Identify which cell holds the provided text, then report its [X, Y] central coordinate. 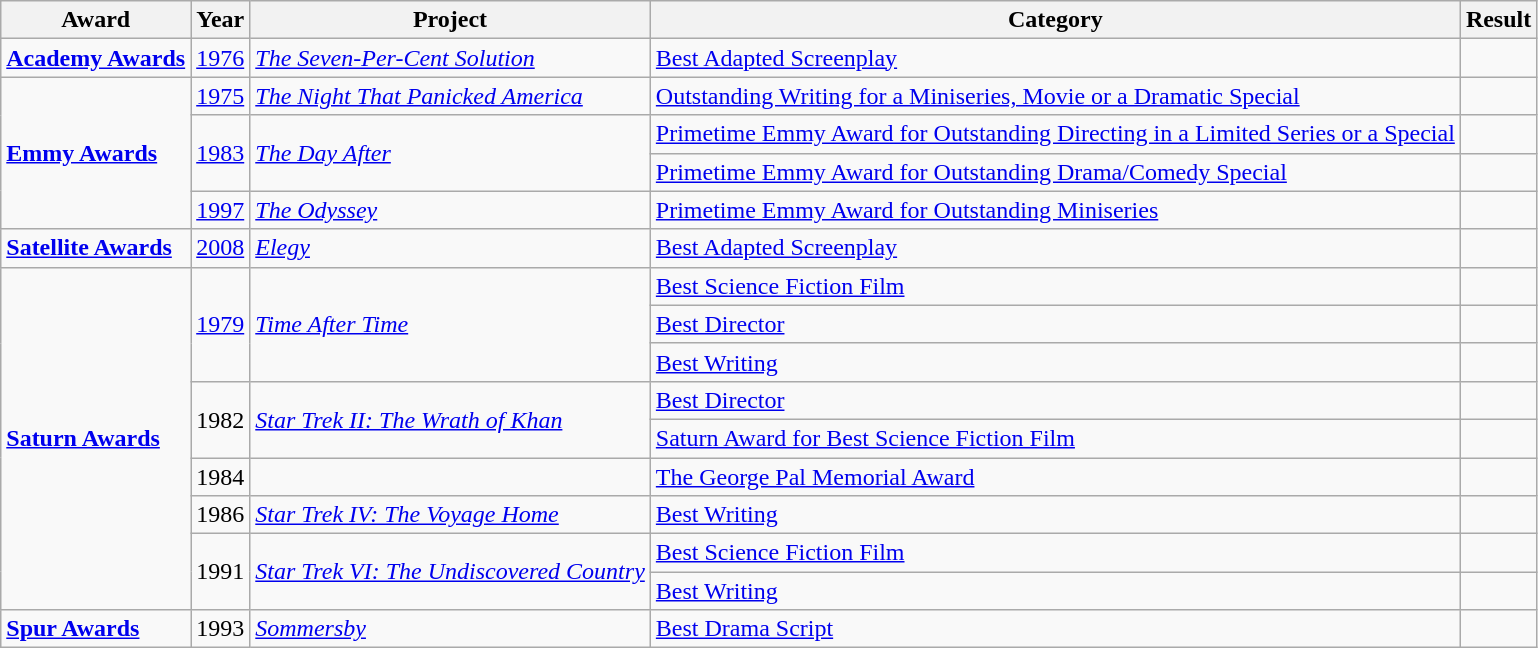
The Seven-Per-Cent Solution [450, 58]
1997 [220, 210]
1976 [220, 58]
Saturn Awards [96, 438]
Result [1498, 20]
The Day After [450, 153]
1982 [220, 419]
1975 [220, 96]
Spur Awards [96, 629]
The Night That Panicked America [450, 96]
Category [1055, 20]
Primetime Emmy Award for Outstanding Drama/Comedy Special [1055, 172]
Outstanding Writing for a Miniseries, Movie or a Dramatic Special [1055, 96]
Emmy Awards [96, 153]
Award [96, 20]
1979 [220, 324]
Star Trek II: The Wrath of Khan [450, 419]
Year [220, 20]
Saturn Award for Best Science Fiction Film [1055, 438]
Project [450, 20]
The Odyssey [450, 210]
1986 [220, 515]
The George Pal Memorial Award [1055, 477]
Best Drama Script [1055, 629]
1984 [220, 477]
1993 [220, 629]
1983 [220, 153]
Satellite Awards [96, 248]
Primetime Emmy Award for Outstanding Miniseries [1055, 210]
Primetime Emmy Award for Outstanding Directing in a Limited Series or a Special [1055, 134]
Elegy [450, 248]
Star Trek IV: The Voyage Home [450, 515]
Time After Time [450, 324]
Star Trek VI: The Undiscovered Country [450, 572]
2008 [220, 248]
Academy Awards [96, 58]
1991 [220, 572]
Sommersby [450, 629]
